For the text-containing cell, return its midpoint in [x, y] coordinate format. 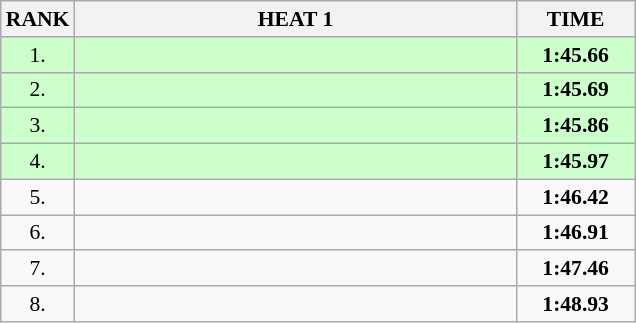
TIME [576, 19]
4. [38, 162]
HEAT 1 [295, 19]
3. [38, 126]
1:46.91 [576, 233]
1. [38, 55]
1:47.46 [576, 269]
1:45.86 [576, 126]
2. [38, 90]
RANK [38, 19]
8. [38, 304]
1:46.42 [576, 197]
1:45.69 [576, 90]
1:45.97 [576, 162]
1:48.93 [576, 304]
1:45.66 [576, 55]
5. [38, 197]
6. [38, 233]
7. [38, 269]
